Return [x, y] of the center of cell containing provided text 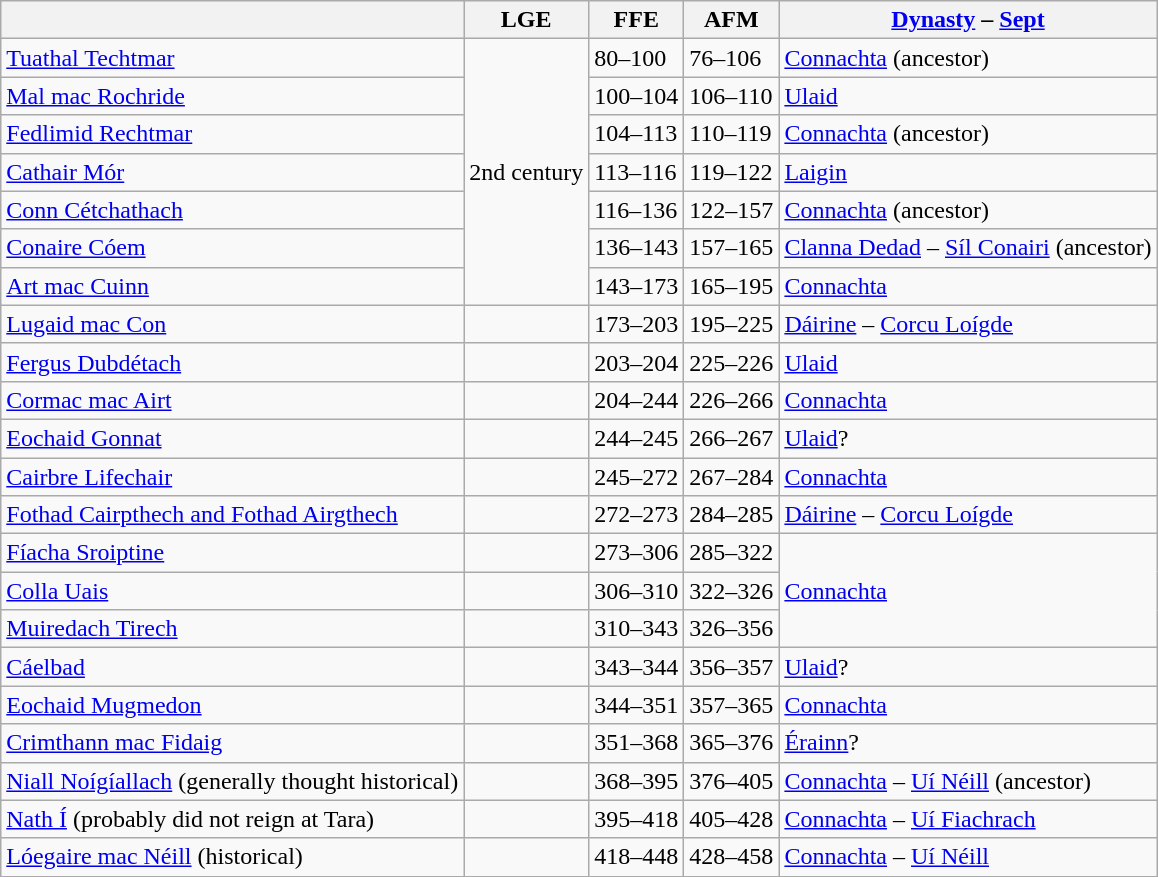
Eochaid Gonnat [232, 438]
225–226 [732, 362]
368–395 [636, 781]
395–418 [636, 819]
Conn Cétchathach [232, 210]
143–173 [636, 286]
Connachta – Uí Fiachrach [968, 819]
310–343 [636, 629]
Crimthann mac Fidaig [232, 743]
Laigin [968, 172]
Mal mac Rochride [232, 96]
173–203 [636, 324]
285–322 [732, 553]
Cathair Mór [232, 172]
Eochaid Mugmedon [232, 705]
284–285 [732, 515]
365–376 [732, 743]
267–284 [732, 477]
322–326 [732, 591]
Conaire Cóem [232, 248]
272–273 [636, 515]
Clanna Dedad – Síl Conairi (ancestor) [968, 248]
405–428 [732, 819]
AFM [732, 20]
Tuathal Techtmar [232, 58]
Fíacha Sroiptine [232, 553]
204–244 [636, 400]
165–195 [732, 286]
119–122 [732, 172]
76–106 [732, 58]
LGE [526, 20]
273–306 [636, 553]
266–267 [732, 438]
Dynasty – Sept [968, 20]
326–356 [732, 629]
Muiredach Tirech [232, 629]
116–136 [636, 210]
351–368 [636, 743]
100–104 [636, 96]
344–351 [636, 705]
306–310 [636, 591]
Lóegaire mac Néill (historical) [232, 857]
106–110 [732, 96]
Fergus Dubdétach [232, 362]
FFE [636, 20]
157–165 [732, 248]
Fothad Cairpthech and Fothad Airgthech [232, 515]
Connachta – Uí Néill [968, 857]
Lugaid mac Con [232, 324]
136–143 [636, 248]
245–272 [636, 477]
244–245 [636, 438]
356–357 [732, 667]
Art mac Cuinn [232, 286]
2nd century [526, 172]
113–116 [636, 172]
343–344 [636, 667]
Fedlimid Rechtmar [232, 134]
Érainn? [968, 743]
Nath Í (probably did not reign at Tara) [232, 819]
80–100 [636, 58]
122–157 [732, 210]
Cairbre Lifechair [232, 477]
195–225 [732, 324]
Cormac mac Airt [232, 400]
110–119 [732, 134]
Colla Uais [232, 591]
Niall Noígíallach (generally thought historical) [232, 781]
226–266 [732, 400]
203–204 [636, 362]
376–405 [732, 781]
Connachta – Uí Néill (ancestor) [968, 781]
104–113 [636, 134]
Cáelbad [232, 667]
428–458 [732, 857]
357–365 [732, 705]
418–448 [636, 857]
